Return the (X, Y) coordinate for the center point of the cell that contains the specified text.  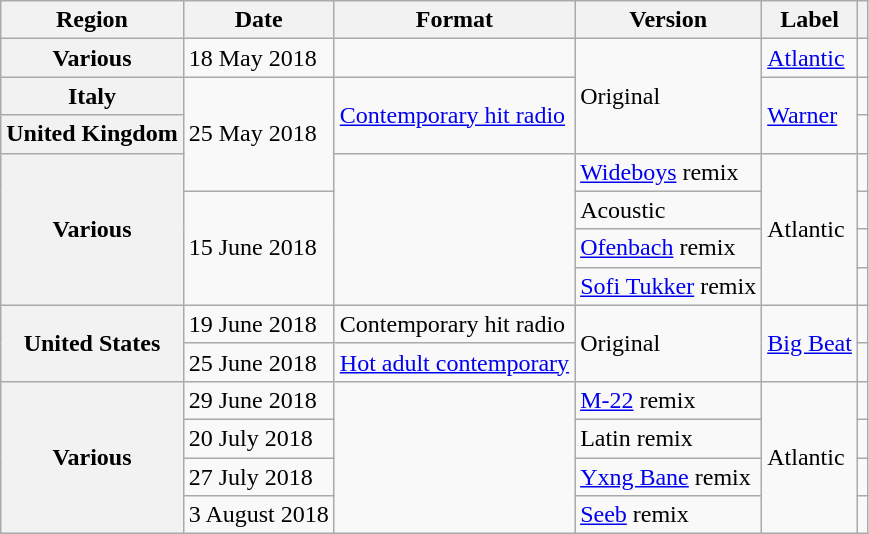
Wideboys remix (668, 172)
Format (454, 20)
29 June 2018 (258, 400)
Seeb remix (668, 515)
Version (668, 20)
25 June 2018 (258, 362)
19 June 2018 (258, 324)
United Kingdom (92, 134)
M-22 remix (668, 400)
Region (92, 20)
Italy (92, 96)
Hot adult contemporary (454, 362)
Sofi Tukker remix (668, 286)
25 May 2018 (258, 134)
20 July 2018 (258, 438)
Big Beat (810, 343)
18 May 2018 (258, 58)
Yxng Bane remix (668, 477)
United States (92, 343)
Label (810, 20)
Warner (810, 115)
Ofenbach remix (668, 248)
Acoustic (668, 210)
Date (258, 20)
3 August 2018 (258, 515)
Latin remix (668, 438)
15 June 2018 (258, 248)
27 July 2018 (258, 477)
